Capture the cell that displays the provided text and extract its (X, Y) central coordinate. 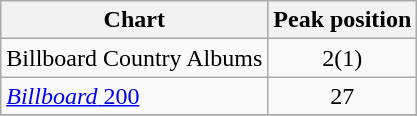
2(1) (342, 58)
Billboard Country Albums (134, 58)
Chart (134, 20)
27 (342, 96)
Billboard 200 (134, 96)
Peak position (342, 20)
